Pinpoint the cell where the given text exists, returning its [X, Y] midpoint coordinate. 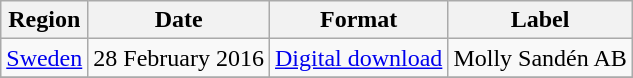
Sweden [44, 58]
Format [359, 20]
Date [179, 20]
Region [44, 20]
Molly Sandén AB [540, 58]
Digital download [359, 58]
28 February 2016 [179, 58]
Label [540, 20]
